Identify which cell holds the provided text, then report its (x, y) central coordinate. 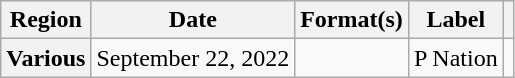
Format(s) (352, 20)
September 22, 2022 (193, 58)
Label (456, 20)
Various (46, 58)
Region (46, 20)
Date (193, 20)
P Nation (456, 58)
